Pinpoint the cell where the given text exists, returning its (X, Y) midpoint coordinate. 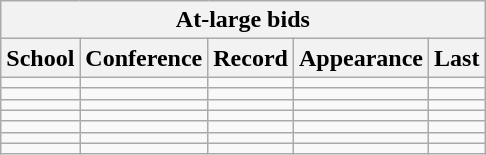
Conference (144, 58)
School (40, 58)
Appearance (360, 58)
Last (457, 58)
Record (251, 58)
At-large bids (243, 20)
